Scan for the cell matching the given text and deliver its [X, Y] coordinate at center. 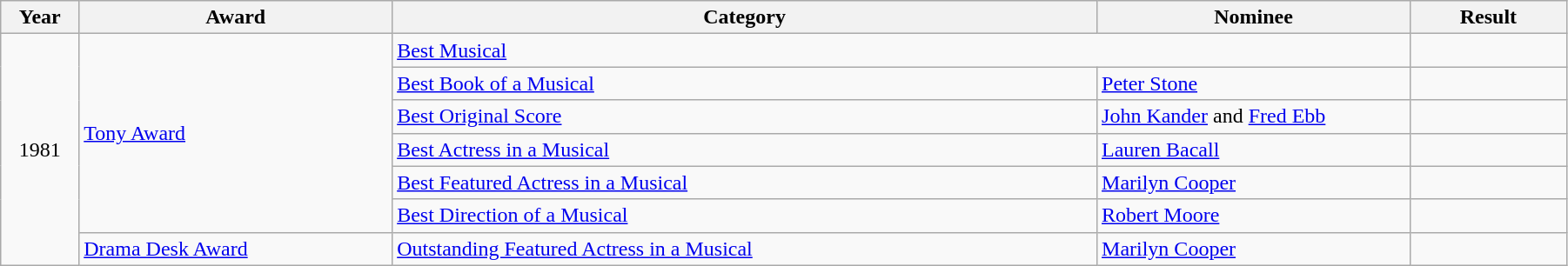
Best Direction of a Musical [745, 216]
Drama Desk Award [236, 249]
Best Original Score [745, 116]
Best Musical [901, 50]
Peter Stone [1254, 83]
John Kander and Fred Ebb [1254, 116]
Best Book of a Musical [745, 83]
Nominee [1254, 17]
Award [236, 17]
Year [40, 17]
Best Actress in a Musical [745, 150]
1981 [40, 150]
Robert Moore [1254, 216]
Lauren Bacall [1254, 150]
Category [745, 17]
Tony Award [236, 133]
Outstanding Featured Actress in a Musical [745, 249]
Best Featured Actress in a Musical [745, 183]
Result [1488, 17]
